Search for the cell housing the specified text and yield its (x, y) center coordinate. 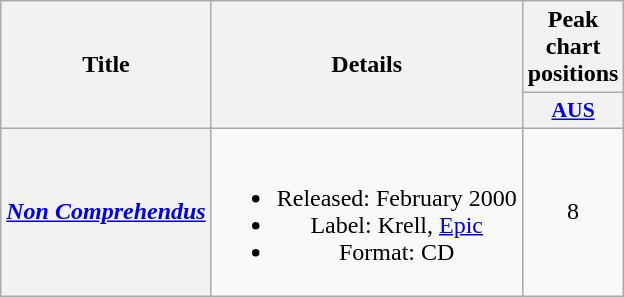
Non Comprehendus (106, 212)
Released: February 2000Label: Krell, EpicFormat: CD (366, 212)
Peak chart positions (573, 47)
8 (573, 212)
AUS (573, 111)
Title (106, 65)
Details (366, 65)
